Search for the cell housing the specified text and yield its [X, Y] center coordinate. 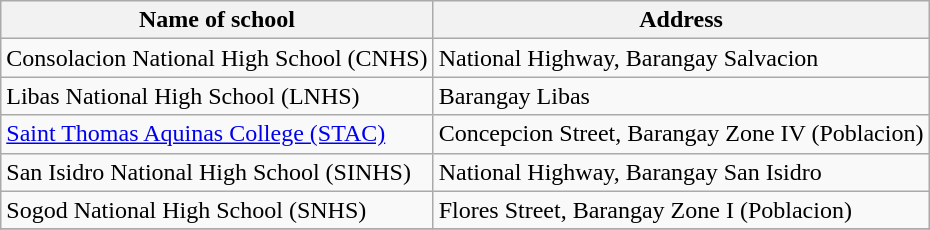
San Isidro National High School (SINHS) [217, 172]
Address [681, 20]
Libas National High School (LNHS) [217, 96]
Consolacion National High School (CNHS) [217, 58]
Barangay Libas [681, 96]
National Highway, Barangay San Isidro [681, 172]
Name of school [217, 20]
Flores Street, Barangay Zone I (Poblacion) [681, 210]
Concepcion Street, Barangay Zone IV (Poblacion) [681, 134]
National Highway, Barangay Salvacion [681, 58]
Saint Thomas Aquinas College (STAC) [217, 134]
Sogod National High School (SNHS) [217, 210]
